For the text-containing cell, return its midpoint in [X, Y] coordinate format. 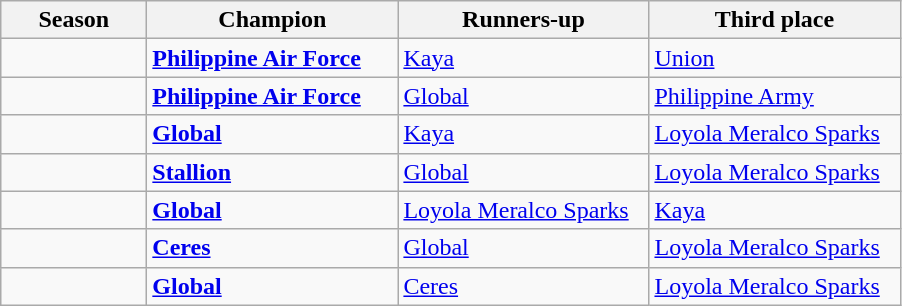
Runners-up [524, 20]
Champion [272, 20]
Third place [774, 20]
Philippine Army [774, 96]
Union [774, 58]
Season [74, 20]
Stallion [272, 172]
